Pinpoint the cell where the given text exists, returning its [x, y] midpoint coordinate. 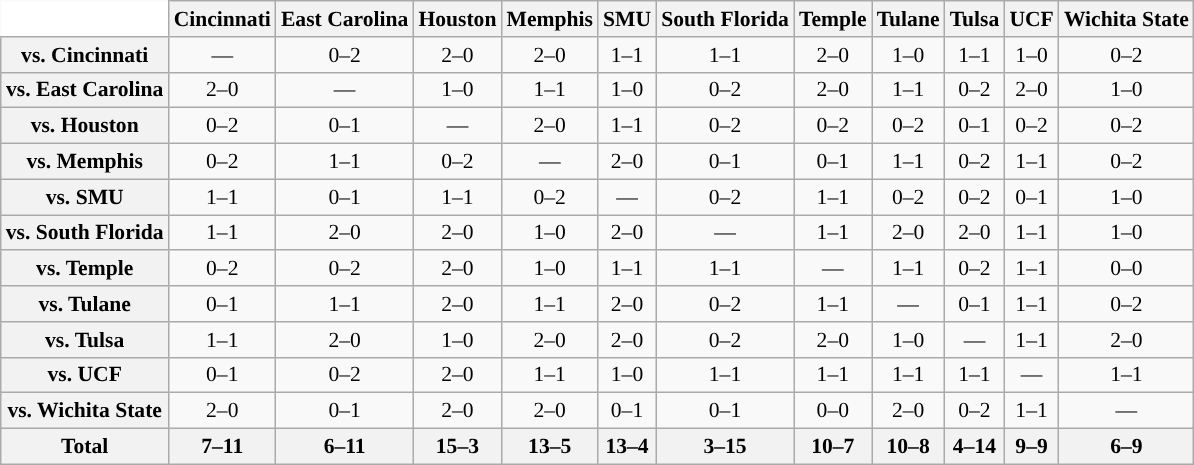
Memphis [549, 19]
South Florida [725, 19]
6–11 [344, 447]
Cincinnati [222, 19]
10–8 [908, 447]
9–9 [1031, 447]
vs. Houston [85, 126]
Tulsa [975, 19]
Tulane [908, 19]
vs. East Carolina [85, 90]
Total [85, 447]
East Carolina [344, 19]
vs. Temple [85, 269]
15–3 [457, 447]
10–7 [833, 447]
vs. Tulane [85, 304]
vs. South Florida [85, 233]
3–15 [725, 447]
7–11 [222, 447]
UCF [1031, 19]
vs. Wichita State [85, 411]
vs. UCF [85, 375]
6–9 [1126, 447]
vs. Memphis [85, 162]
Houston [457, 19]
Temple [833, 19]
vs. Cincinnati [85, 55]
Wichita State [1126, 19]
vs. Tulsa [85, 340]
13–4 [627, 447]
13–5 [549, 447]
4–14 [975, 447]
SMU [627, 19]
vs. SMU [85, 197]
